Search for the cell housing the specified text and yield its (X, Y) center coordinate. 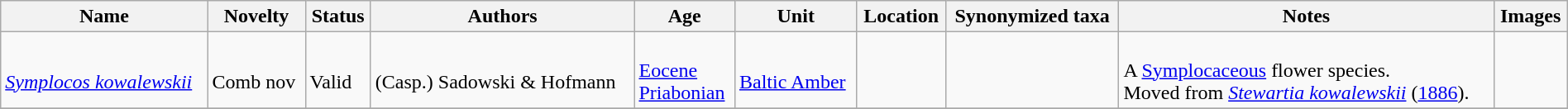
Comb nov (256, 70)
EocenePriabonian (685, 70)
Novelty (256, 17)
Valid (337, 70)
Symplocos kowalewskii (104, 70)
Notes (1307, 17)
Unit (796, 17)
Name (104, 17)
Baltic Amber (796, 70)
Status (337, 17)
Authors (503, 17)
Synonymized taxa (1032, 17)
(Casp.) Sadowski & Hofmann (503, 70)
Location (901, 17)
Age (685, 17)
Images (1530, 17)
A Symplocaceous flower species. Moved from Stewartia kowalewskii (1886). (1307, 70)
